Return (x, y) of the center of cell containing provided text 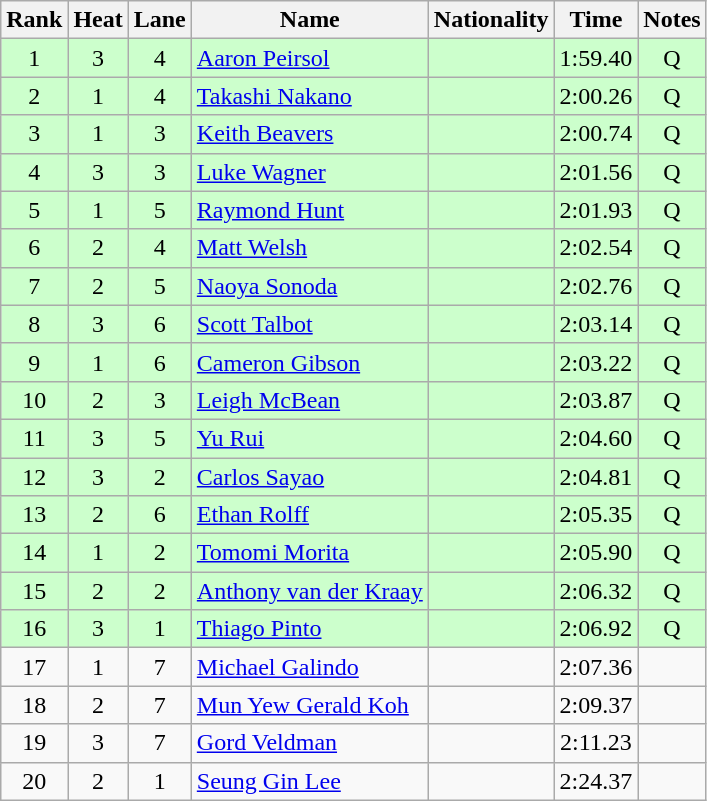
2:09.37 (596, 705)
Lane (160, 20)
2:05.35 (596, 515)
Naoya Sonoda (310, 286)
2:04.81 (596, 477)
2:03.87 (596, 400)
Name (310, 20)
Takashi Nakano (310, 96)
9 (34, 362)
2:01.56 (596, 172)
2:03.22 (596, 362)
Matt Welsh (310, 248)
10 (34, 400)
Rank (34, 20)
Yu Rui (310, 438)
Gord Veldman (310, 743)
2:01.93 (596, 210)
2:06.32 (596, 591)
16 (34, 629)
2:02.76 (596, 286)
Mun Yew Gerald Koh (310, 705)
19 (34, 743)
2:05.90 (596, 553)
Anthony van der Kraay (310, 591)
2:11.23 (596, 743)
2:00.74 (596, 134)
18 (34, 705)
11 (34, 438)
2:07.36 (596, 667)
Keith Beavers (310, 134)
15 (34, 591)
Seung Gin Lee (310, 781)
1:59.40 (596, 58)
Aaron Peirsol (310, 58)
2:02.54 (596, 248)
8 (34, 324)
Heat (98, 20)
12 (34, 477)
Raymond Hunt (310, 210)
Notes (672, 20)
Scott Talbot (310, 324)
Time (596, 20)
17 (34, 667)
2:06.92 (596, 629)
2:03.14 (596, 324)
Leigh McBean (310, 400)
14 (34, 553)
Thiago Pinto (310, 629)
Michael Galindo (310, 667)
2:00.26 (596, 96)
Nationality (491, 20)
2:04.60 (596, 438)
13 (34, 515)
Carlos Sayao (310, 477)
20 (34, 781)
2:24.37 (596, 781)
Luke Wagner (310, 172)
Cameron Gibson (310, 362)
Ethan Rolff (310, 515)
Tomomi Morita (310, 553)
